Return (X, Y) of the center of cell containing provided text 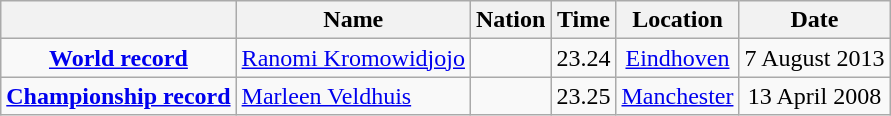
Name (353, 20)
Eindhoven (678, 58)
13 April 2008 (814, 96)
Date (814, 20)
Location (678, 20)
23.24 (584, 58)
Manchester (678, 96)
Marleen Veldhuis (353, 96)
World record (118, 58)
7 August 2013 (814, 58)
Nation (510, 20)
Time (584, 20)
Championship record (118, 96)
Ranomi Kromowidjojo (353, 58)
23.25 (584, 96)
